Pinpoint the cell where the given text exists, returning its (x, y) midpoint coordinate. 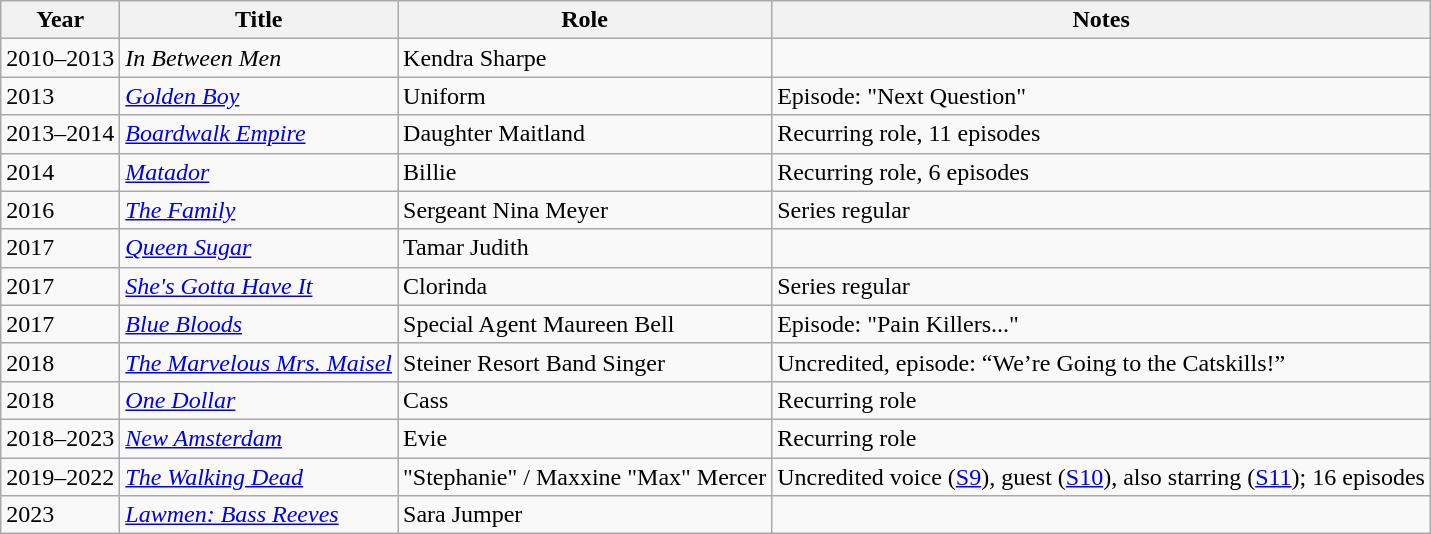
Recurring role, 6 episodes (1102, 172)
2018–2023 (60, 438)
Special Agent Maureen Bell (585, 324)
Steiner Resort Band Singer (585, 362)
The Marvelous Mrs. Maisel (259, 362)
One Dollar (259, 400)
Lawmen: Bass Reeves (259, 515)
Queen Sugar (259, 248)
Uncredited, episode: “We’re Going to the Catskills!” (1102, 362)
Matador (259, 172)
Episode: "Pain Killers..." (1102, 324)
Year (60, 20)
She's Gotta Have It (259, 286)
Role (585, 20)
Kendra Sharpe (585, 58)
2019–2022 (60, 477)
Golden Boy (259, 96)
In Between Men (259, 58)
Boardwalk Empire (259, 134)
Billie (585, 172)
2010–2013 (60, 58)
2016 (60, 210)
Tamar Judith (585, 248)
Evie (585, 438)
2013–2014 (60, 134)
The Family (259, 210)
Notes (1102, 20)
Clorinda (585, 286)
Uniform (585, 96)
Recurring role, 11 episodes (1102, 134)
Uncredited voice (S9), guest (S10), also starring (S11); 16 episodes (1102, 477)
2014 (60, 172)
New Amsterdam (259, 438)
Cass (585, 400)
2023 (60, 515)
The Walking Dead (259, 477)
Sara Jumper (585, 515)
Blue Bloods (259, 324)
Sergeant Nina Meyer (585, 210)
Title (259, 20)
2013 (60, 96)
Daughter Maitland (585, 134)
"Stephanie" / Maxxine "Max" Mercer (585, 477)
Episode: "Next Question" (1102, 96)
